Return the [X, Y] coordinate for the center point of the cell that contains the specified text.  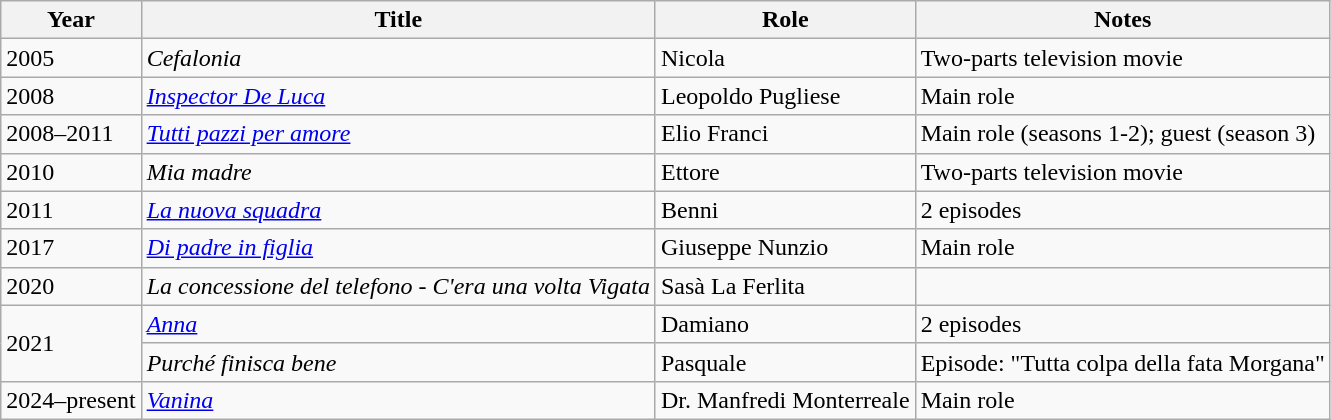
2021 [71, 343]
2008–2011 [71, 134]
Tutti pazzi per amore [398, 134]
Role [785, 20]
La concessione del telefono - C'era una volta Vigata [398, 286]
Title [398, 20]
Benni [785, 210]
2011 [71, 210]
2005 [71, 58]
Damiano [785, 324]
Main role (seasons 1-2); guest (season 3) [1122, 134]
Di padre in figlia [398, 248]
Vanina [398, 400]
Dr. Manfredi Monterreale [785, 400]
Episode: "Tutta colpa della fata Morgana" [1122, 362]
Cefalonia [398, 58]
Purché finisca bene [398, 362]
2020 [71, 286]
2017 [71, 248]
2024–present [71, 400]
2010 [71, 172]
Elio Franci [785, 134]
Nicola [785, 58]
Mia madre [398, 172]
Inspector De Luca [398, 96]
Sasà La Ferlita [785, 286]
Leopoldo Pugliese [785, 96]
Year [71, 20]
Giuseppe Nunzio [785, 248]
2008 [71, 96]
Notes [1122, 20]
Anna [398, 324]
Pasquale [785, 362]
Ettore [785, 172]
La nuova squadra [398, 210]
